Pinpoint the cell where the given text exists, returning its [X, Y] midpoint coordinate. 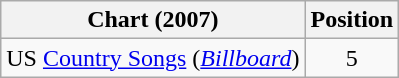
Position [352, 20]
US Country Songs (Billboard) [153, 58]
5 [352, 58]
Chart (2007) [153, 20]
